For the text-containing cell, return its midpoint in [X, Y] coordinate format. 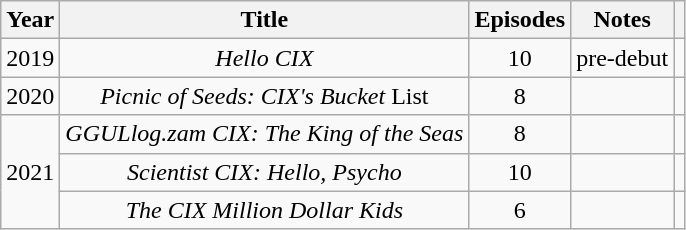
pre-debut [622, 58]
GGULlog.zam CIX: The King of the Seas [264, 134]
The CIX Million Dollar Kids [264, 210]
6 [520, 210]
Episodes [520, 20]
2021 [30, 172]
Title [264, 20]
Year [30, 20]
Notes [622, 20]
2019 [30, 58]
2020 [30, 96]
Picnic of Seeds: CIX's Bucket List [264, 96]
Scientist CIX: Hello, Psycho [264, 172]
Hello CIX [264, 58]
